Locate the cell with the specified text and output its (x, y) center coordinate. 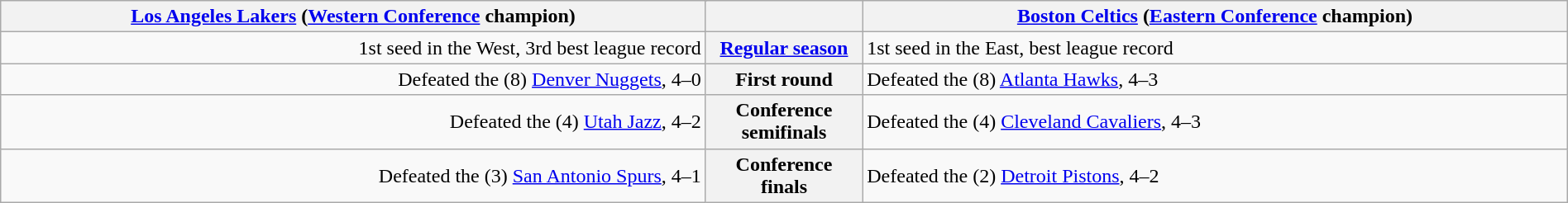
Defeated the (3) San Antonio Spurs, 4–1 (354, 175)
Defeated the (8) Atlanta Hawks, 4–3 (1216, 79)
Defeated the (2) Detroit Pistons, 4–2 (1216, 175)
1st seed in the East, best league record (1216, 48)
Conference finals (784, 175)
Boston Celtics (Eastern Conference champion) (1216, 17)
Defeated the (4) Cleveland Cavaliers, 4–3 (1216, 122)
Regular season (784, 48)
Defeated the (8) Denver Nuggets, 4–0 (354, 79)
1st seed in the West, 3rd best league record (354, 48)
Los Angeles Lakers (Western Conference champion) (354, 17)
Conference semifinals (784, 122)
First round (784, 79)
Defeated the (4) Utah Jazz, 4–2 (354, 122)
